Scan for the cell matching the given text and deliver its [X, Y] coordinate at center. 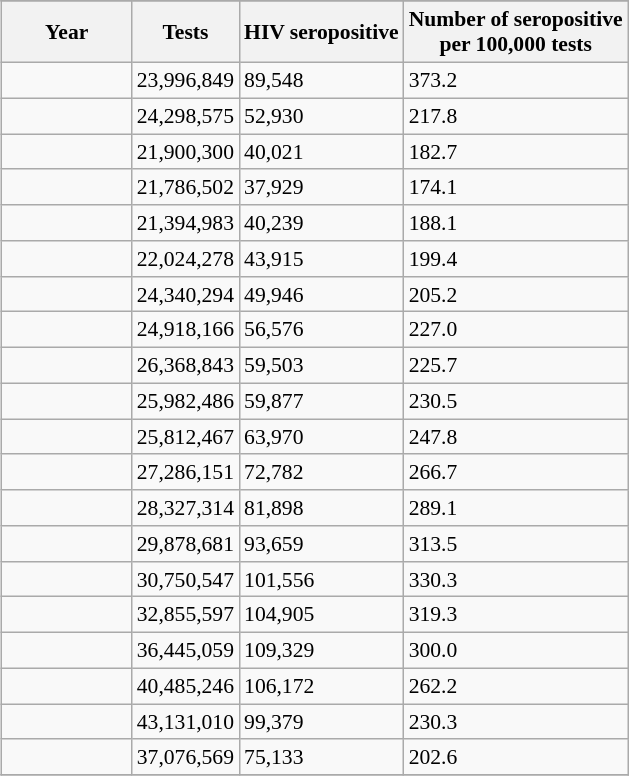
24,918,166 [186, 330]
28,327,314 [186, 508]
300.0 [516, 650]
93,659 [322, 544]
Year [67, 32]
104,905 [322, 615]
21,900,300 [186, 152]
182.7 [516, 152]
313.5 [516, 544]
109,329 [322, 650]
43,131,010 [186, 722]
230.5 [516, 401]
63,970 [322, 437]
75,133 [322, 757]
40,021 [322, 152]
230.3 [516, 722]
43,915 [322, 259]
59,877 [322, 401]
Tests [186, 32]
99,379 [322, 722]
72,782 [322, 472]
24,340,294 [186, 294]
25,812,467 [186, 437]
89,548 [322, 80]
56,576 [322, 330]
247.8 [516, 437]
202.6 [516, 757]
21,786,502 [186, 187]
106,172 [322, 686]
262.2 [516, 686]
81,898 [322, 508]
26,368,843 [186, 365]
188.1 [516, 223]
23,996,849 [186, 80]
24,298,575 [186, 116]
266.7 [516, 472]
227.0 [516, 330]
27,286,151 [186, 472]
40,239 [322, 223]
319.3 [516, 615]
373.2 [516, 80]
22,024,278 [186, 259]
HIV seropositive [322, 32]
29,878,681 [186, 544]
101,556 [322, 579]
25,982,486 [186, 401]
199.4 [516, 259]
52,930 [322, 116]
330.3 [516, 579]
32,855,597 [186, 615]
225.7 [516, 365]
217.8 [516, 116]
205.2 [516, 294]
21,394,983 [186, 223]
37,929 [322, 187]
Number of seropositive per 100,000 tests [516, 32]
40,485,246 [186, 686]
37,076,569 [186, 757]
174.1 [516, 187]
36,445,059 [186, 650]
30,750,547 [186, 579]
49,946 [322, 294]
289.1 [516, 508]
59,503 [322, 365]
